Capture the cell that displays the provided text and extract its [X, Y] central coordinate. 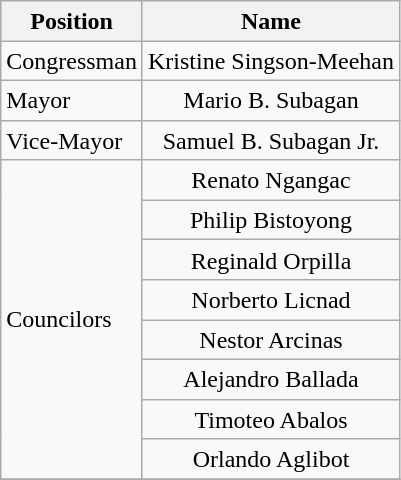
Congressman [72, 61]
Mario B. Subagan [270, 100]
Mayor [72, 100]
Orlando Aglibot [270, 459]
Councilors [72, 320]
Norberto Licnad [270, 300]
Philip Bistoyong [270, 220]
Nestor Arcinas [270, 340]
Kristine Singson-Meehan [270, 61]
Name [270, 21]
Vice-Mayor [72, 140]
Timoteo Abalos [270, 419]
Samuel B. Subagan Jr. [270, 140]
Alejandro Ballada [270, 379]
Position [72, 21]
Reginald Orpilla [270, 260]
Renato Ngangac [270, 180]
